Search for the cell housing the specified text and yield its [x, y] center coordinate. 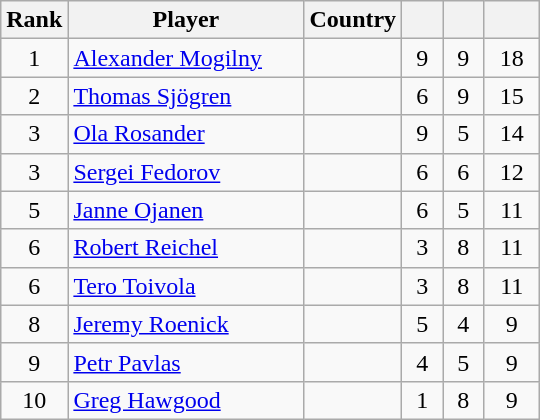
14 [512, 134]
Tero Toivola [186, 286]
Country [353, 20]
Thomas Sjögren [186, 96]
Alexander Mogilny [186, 58]
15 [512, 96]
Jeremy Roenick [186, 324]
12 [512, 172]
18 [512, 58]
Robert Reichel [186, 248]
Player [186, 20]
2 [34, 96]
Janne Ojanen [186, 210]
Petr Pavlas [186, 362]
Ola Rosander [186, 134]
10 [34, 400]
Greg Hawgood [186, 400]
Sergei Fedorov [186, 172]
Rank [34, 20]
